Identify which cell holds the provided text, then report its [X, Y] central coordinate. 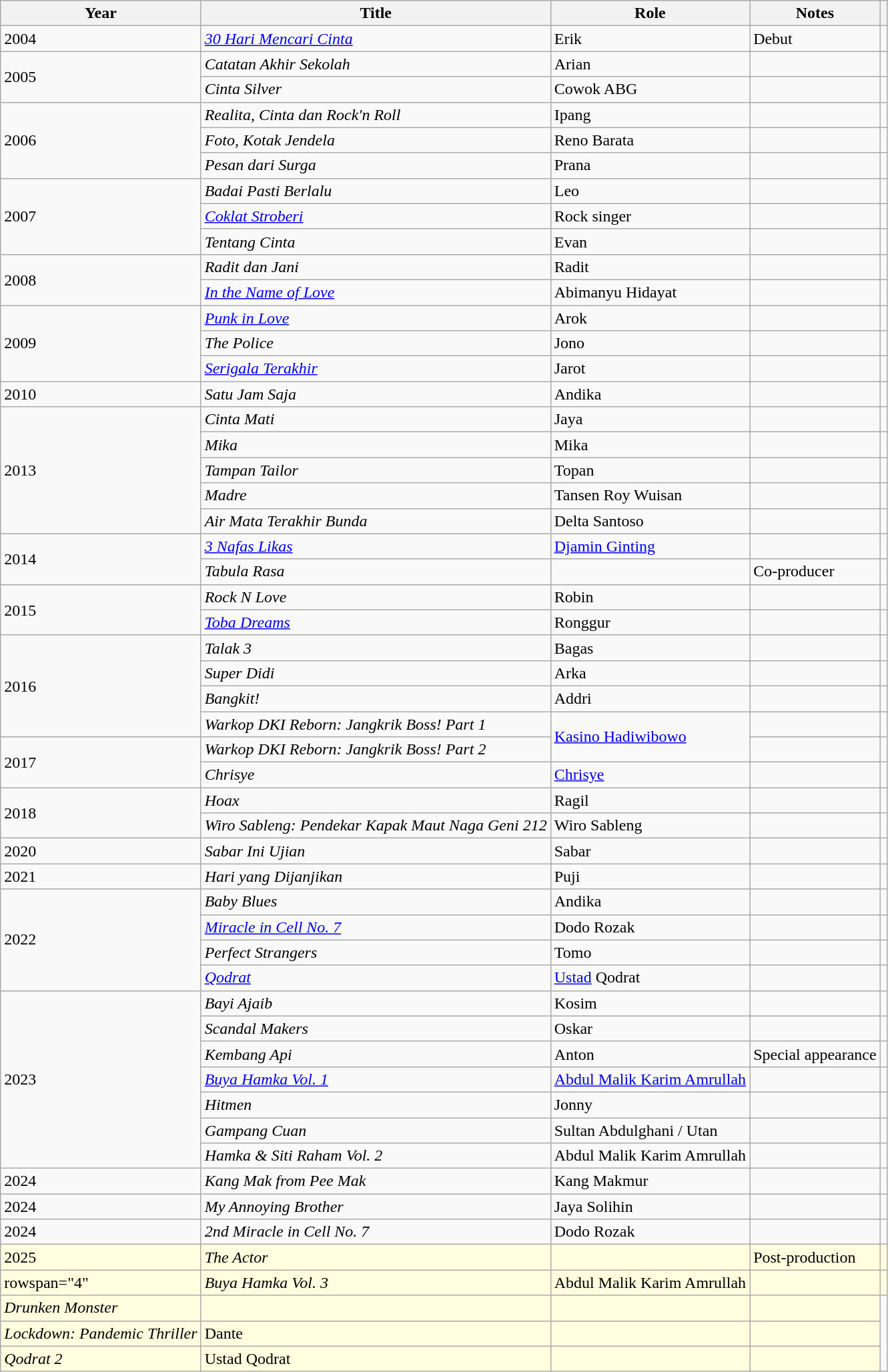
Sabar [650, 851]
Gampang Cuan [376, 1131]
2nd Miracle in Cell No. 7 [376, 1232]
Dante [376, 1333]
The Actor [376, 1257]
Robin [650, 597]
Arian [650, 64]
Arka [650, 673]
2025 [101, 1257]
Realita, Cinta dan Rock'n Roll [376, 115]
Topan [650, 470]
2020 [101, 851]
Reno Barata [650, 140]
Title [376, 13]
Cowok ABG [650, 89]
Tabula Rasa [376, 572]
Air Mata Terakhir Bunda [376, 521]
Hamka & Siti Raham Vol. 2 [376, 1156]
Jono [650, 344]
Rock singer [650, 216]
Serigala Terakhir [376, 369]
2021 [101, 876]
Jaya [650, 420]
2005 [101, 77]
The Police [376, 344]
Scandal Makers [376, 1028]
Rock N Love [376, 597]
2010 [101, 394]
Qodrat 2 [101, 1359]
Buya Hamka Vol. 3 [376, 1283]
Sabar Ini Ujian [376, 851]
Hoax [376, 800]
Kang Mak from Pee Mak [376, 1181]
Satu Jam Saja [376, 394]
rowspan="4" [101, 1283]
Ronggur [650, 622]
Abimanyu Hidayat [650, 292]
Puji [650, 876]
Baby Blues [376, 902]
Sultan Abdulghani / Utan [650, 1131]
Super Didi [376, 673]
3 Nafas Likas [376, 546]
Cinta Mati [376, 420]
Addri [650, 698]
Evan [650, 241]
2013 [101, 470]
Co-producer [815, 572]
Badai Pasti Berlalu [376, 191]
Anton [650, 1054]
Kembang Api [376, 1054]
In the Name of Love [376, 292]
Debut [815, 39]
Toba Dreams [376, 622]
Miracle in Cell No. 7 [376, 927]
Foto, Kotak Jendela [376, 140]
Ragil [650, 800]
Coklat Stroberi [376, 216]
Delta Santoso [650, 521]
Leo [650, 191]
Bagas [650, 648]
Erik [650, 39]
Pesan dari Surga [376, 165]
Buya Hamka Vol. 1 [376, 1079]
Tentang Cinta [376, 241]
Djamin Ginting [650, 546]
2009 [101, 344]
2014 [101, 559]
Kosim [650, 1003]
Prana [650, 165]
Tansen Roy Wuisan [650, 496]
Bayi Ajaib [376, 1003]
Tampan Tailor [376, 470]
2006 [101, 140]
Bangkit! [376, 698]
2004 [101, 39]
Jarot [650, 369]
2018 [101, 813]
Madre [376, 496]
2008 [101, 279]
Radit dan Jani [376, 267]
2015 [101, 610]
Perfect Strangers [376, 952]
Ipang [650, 115]
Punk in Love [376, 318]
Wiro Sableng [650, 826]
Notes [815, 13]
2017 [101, 762]
Year [101, 13]
Role [650, 13]
Warkop DKI Reborn: Jangkrik Boss! Part 2 [376, 750]
Lockdown: Pandemic Thriller [101, 1333]
Jaya Solihin [650, 1207]
Tomo [650, 952]
30 Hari Mencari Cinta [376, 39]
Post-production [815, 1257]
Talak 3 [376, 648]
2016 [101, 686]
2023 [101, 1079]
2022 [101, 940]
Kasino Hadiwibowo [650, 736]
Radit [650, 267]
My Annoying Brother [376, 1207]
Kang Makmur [650, 1181]
Arok [650, 318]
Special appearance [815, 1054]
Jonny [650, 1105]
2007 [101, 216]
Hari yang Dijanjikan [376, 876]
Warkop DKI Reborn: Jangkrik Boss! Part 1 [376, 724]
Wiro Sableng: Pendekar Kapak Maut Naga Geni 212 [376, 826]
Oskar [650, 1028]
Cinta Silver [376, 89]
Drunken Monster [101, 1308]
Catatan Akhir Sekolah [376, 64]
Hitmen [376, 1105]
Qodrat [376, 978]
